Provide the [X, Y] coordinate of the cell's center where the given text is located.  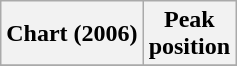
Peakposition [189, 34]
Chart (2006) [72, 34]
